Identify which cell holds the provided text, then report its (X, Y) central coordinate. 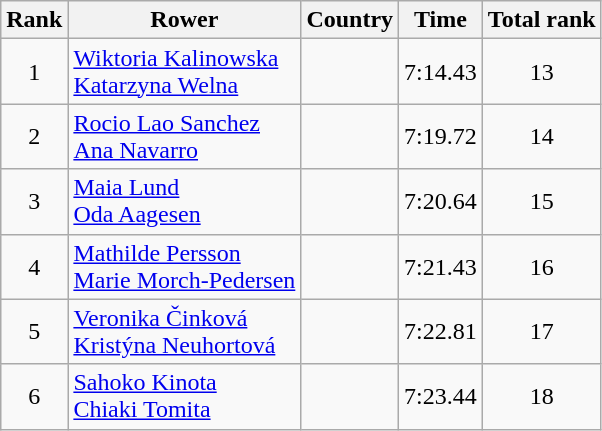
15 (542, 202)
Wiktoria KalinowskaKatarzyna Welna (184, 72)
1 (34, 72)
16 (542, 266)
14 (542, 136)
17 (542, 332)
Rower (184, 20)
Sahoko KinotaChiaki Tomita (184, 396)
4 (34, 266)
7:21.43 (441, 266)
6 (34, 396)
Time (441, 20)
7:22.81 (441, 332)
3 (34, 202)
Veronika ČinkováKristýna Neuhortová (184, 332)
13 (542, 72)
Country (350, 20)
Total rank (542, 20)
Maia LundOda Aagesen (184, 202)
2 (34, 136)
Rocio Lao SanchezAna Navarro (184, 136)
Mathilde PerssonMarie Morch-Pedersen (184, 266)
7:19.72 (441, 136)
7:23.44 (441, 396)
7:14.43 (441, 72)
Rank (34, 20)
5 (34, 332)
7:20.64 (441, 202)
18 (542, 396)
